Search for the cell housing the specified text and yield its (X, Y) center coordinate. 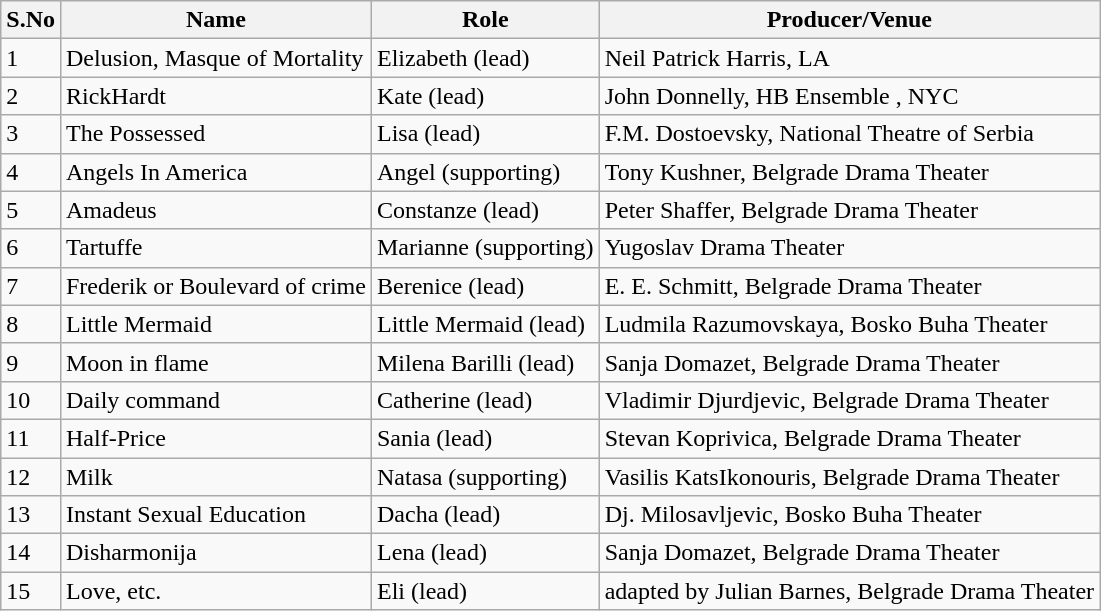
Marianne (supporting) (485, 248)
Frederik or Boulevard of crime (216, 286)
13 (31, 515)
F.M. Dostoevsky, National Theatre of Serbia (849, 134)
14 (31, 553)
15 (31, 591)
Milk (216, 477)
Lena (lead) (485, 553)
Daily command (216, 400)
E. E. Schmitt, Belgrade Drama Theater (849, 286)
6 (31, 248)
Lisa (lead) (485, 134)
Elizabeth (lead) (485, 58)
Stevan Koprivica, Belgrade Drama Theater (849, 438)
3 (31, 134)
John Donnelly, HB Ensemble , NYC (849, 96)
2 (31, 96)
Dj. Milosavljevic, Bosko Buha Theater (849, 515)
Tartuffe (216, 248)
10 (31, 400)
Disharmonija (216, 553)
Kate (lead) (485, 96)
Vladimir Djurdjevic, Belgrade Drama Theater (849, 400)
9 (31, 362)
Natasa (supporting) (485, 477)
Neil Patrick Harris, LA (849, 58)
Peter Shaffer, Belgrade Drama Theater (849, 210)
Instant Sexual Education (216, 515)
12 (31, 477)
Amadeus (216, 210)
Yugoslav Drama Theater (849, 248)
Eli (lead) (485, 591)
Berenice (lead) (485, 286)
11 (31, 438)
Ludmila Razumovskaya, Bosko Buha Theater (849, 324)
Angels In America (216, 172)
adapted by Julian Barnes, Belgrade Drama Theater (849, 591)
Role (485, 20)
Angel (supporting) (485, 172)
Love, etc. (216, 591)
Catherine (lead) (485, 400)
Little Mermaid (216, 324)
Constanze (lead) (485, 210)
1 (31, 58)
Vasilis KatsIkonouris, Belgrade Drama Theater (849, 477)
Name (216, 20)
Sania (lead) (485, 438)
Moon in flame (216, 362)
S.No (31, 20)
Producer/Venue (849, 20)
Half-Price (216, 438)
The Possessed (216, 134)
Tony Kushner, Belgrade Drama Theater (849, 172)
4 (31, 172)
8 (31, 324)
RickHardt (216, 96)
Milena Barilli (lead) (485, 362)
Delusion, Masque of Mortality (216, 58)
Dacha (lead) (485, 515)
Little Mermaid (lead) (485, 324)
5 (31, 210)
7 (31, 286)
